Pinpoint the cell where the given text exists, returning its [x, y] midpoint coordinate. 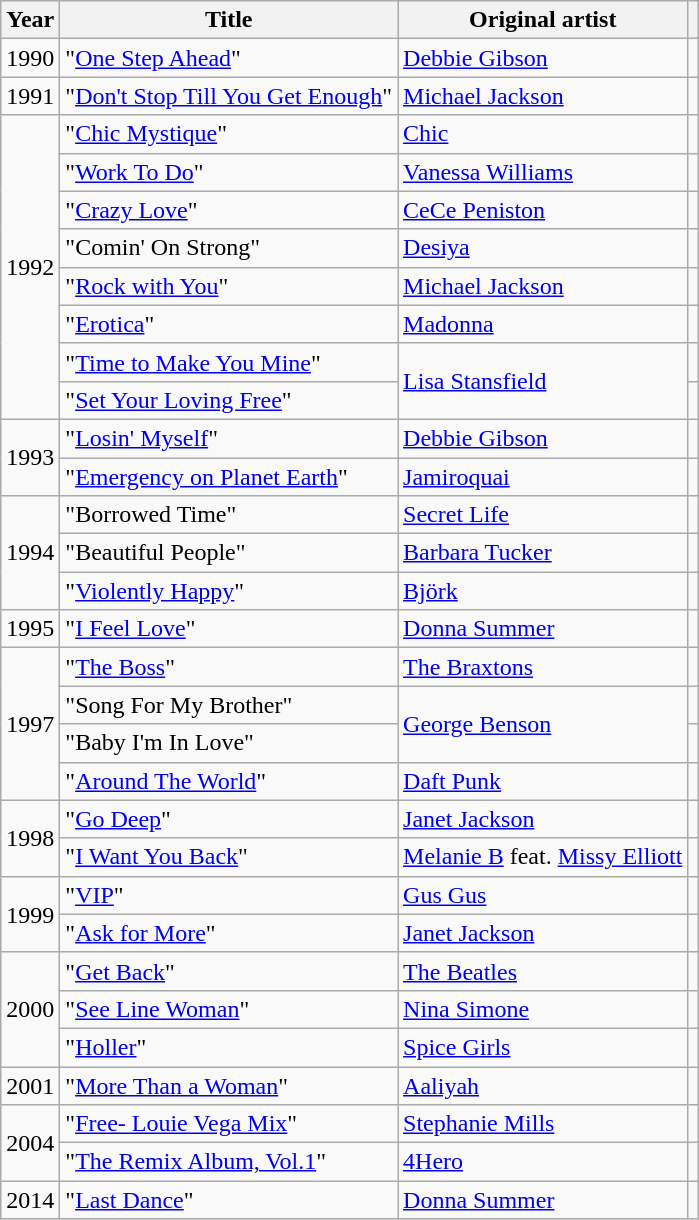
Jamiroquai [543, 477]
Stephanie Mills [543, 1124]
Melanie B feat. Missy Elliott [543, 857]
"The Boss" [229, 667]
Year [30, 20]
"More Than a Woman" [229, 1085]
"Holler" [229, 1047]
"Time to Make You Mine" [229, 362]
"Emergency on Planet Earth" [229, 477]
"Violently Happy" [229, 591]
"Rock with You" [229, 286]
"Ask for More" [229, 933]
"Song For My Brother" [229, 705]
Nina Simone [543, 1009]
Gus Gus [543, 895]
"Borrowed Time" [229, 515]
4Hero [543, 1162]
"Losin' Myself" [229, 438]
"See Line Woman" [229, 1009]
2001 [30, 1085]
"Beautiful People" [229, 553]
"Work To Do" [229, 172]
"I Want You Back" [229, 857]
"VIP" [229, 895]
"One Step Ahead" [229, 58]
Madonna [543, 324]
Daft Punk [543, 781]
2004 [30, 1143]
Vanessa Williams [543, 172]
"Go Deep" [229, 819]
1990 [30, 58]
Spice Girls [543, 1047]
"Baby I'm In Love" [229, 743]
"Free- Louie Vega Mix" [229, 1124]
CeCe Peniston [543, 210]
1994 [30, 553]
Desiya [543, 248]
1995 [30, 629]
Original artist [543, 20]
1992 [30, 267]
1993 [30, 457]
Chic [543, 134]
Barbara Tucker [543, 553]
"Set Your Loving Free" [229, 400]
Title [229, 20]
"Last Dance" [229, 1200]
"Comin' On Strong" [229, 248]
"Don't Stop Till You Get Enough" [229, 96]
"Erotica" [229, 324]
"Get Back" [229, 971]
"Crazy Love" [229, 210]
1997 [30, 724]
"Around The World" [229, 781]
1998 [30, 838]
Secret Life [543, 515]
The Beatles [543, 971]
2000 [30, 1009]
"The Remix Album, Vol.1" [229, 1162]
1999 [30, 914]
2014 [30, 1200]
George Benson [543, 724]
Björk [543, 591]
1991 [30, 96]
Aaliyah [543, 1085]
"I Feel Love" [229, 629]
Lisa Stansfield [543, 381]
The Braxtons [543, 667]
"Chic Mystique" [229, 134]
